Locate the cell with the specified text and output its [x, y] center coordinate. 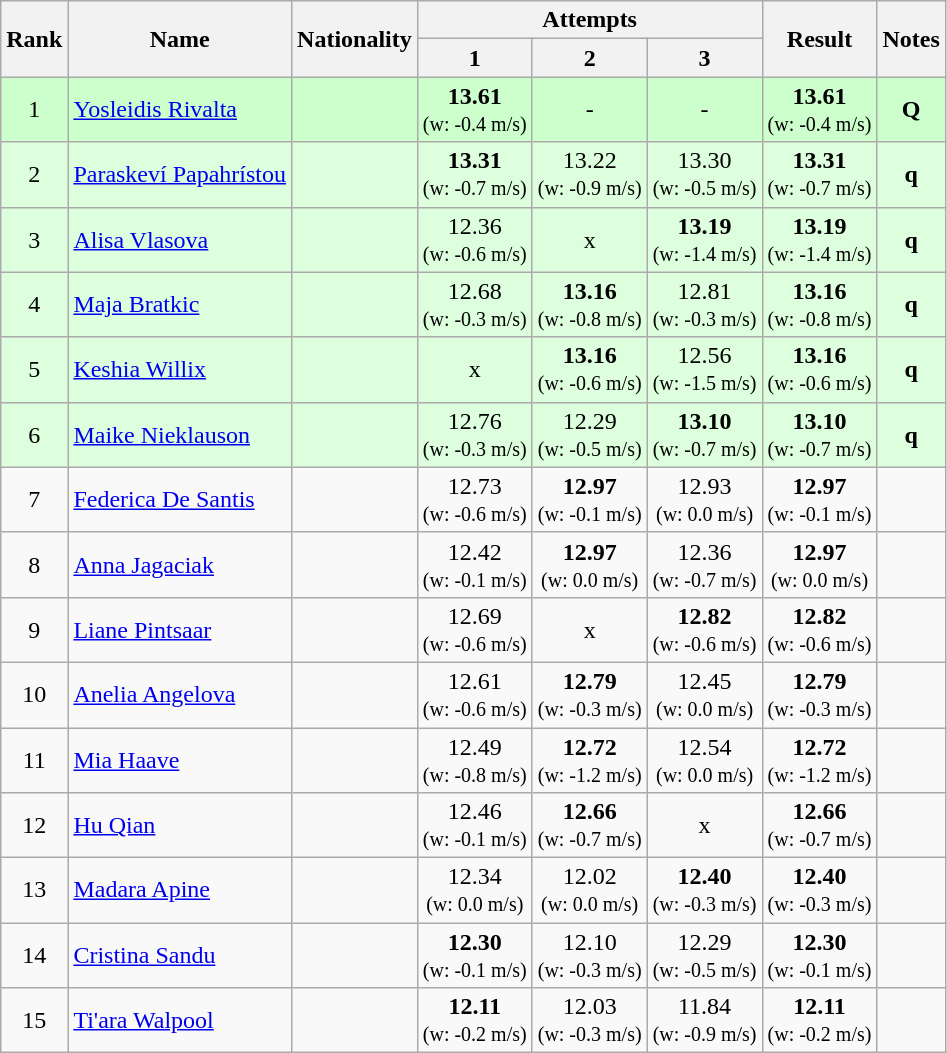
13.16(w: -0.8 m/s) [590, 304]
13.61 (w: -0.4 m/s) [820, 110]
12.54(w: 0.0 m/s) [704, 760]
15 [34, 1020]
12 [34, 826]
12.82 (w: -0.6 m/s) [820, 630]
Hu Qian [180, 826]
5 [34, 370]
Q [911, 110]
12.46(w: -0.1 m/s) [474, 826]
Result [820, 39]
7 [34, 500]
4 [34, 304]
Anelia Angelova [180, 694]
6 [34, 434]
11 [34, 760]
12.36(w: -0.7 m/s) [704, 564]
12.10(w: -0.3 m/s) [590, 956]
10 [34, 694]
Federica De Santis [180, 500]
12.73(w: -0.6 m/s) [474, 500]
13 [34, 890]
Ti'ara Walpool [180, 1020]
13.16(w: -0.6 m/s) [590, 370]
9 [34, 630]
13.10 (w: -0.7 m/s) [820, 434]
Name [180, 39]
12.30(w: -0.1 m/s) [474, 956]
Rank [34, 39]
12.03(w: -0.3 m/s) [590, 1020]
12.02(w: 0.0 m/s) [590, 890]
Notes [911, 39]
12.81(w: -0.3 m/s) [704, 304]
Alisa Vlasova [180, 240]
13.10(w: -0.7 m/s) [704, 434]
Maja Bratkic [180, 304]
13.16 (w: -0.6 m/s) [820, 370]
13.16 (w: -0.8 m/s) [820, 304]
12.97 (w: 0.0 m/s) [820, 564]
Liane Pintsaar [180, 630]
13.61(w: -0.4 m/s) [474, 110]
12.97(w: -0.1 m/s) [590, 500]
12.66(w: -0.7 m/s) [590, 826]
12.34(w: 0.0 m/s) [474, 890]
11.84(w: -0.9 m/s) [704, 1020]
Mia Haave [180, 760]
8 [34, 564]
13.31 (w: -0.7 m/s) [820, 174]
13.31(w: -0.7 m/s) [474, 174]
12.72 (w: -1.2 m/s) [820, 760]
14 [34, 956]
13.19 (w: -1.4 m/s) [820, 240]
Attempts [590, 20]
12.45(w: 0.0 m/s) [704, 694]
12.56(w: -1.5 m/s) [704, 370]
12.40 (w: -0.3 m/s) [820, 890]
12.76(w: -0.3 m/s) [474, 434]
12.61(w: -0.6 m/s) [474, 694]
12.72(w: -1.2 m/s) [590, 760]
13.22(w: -0.9 m/s) [590, 174]
13.30(w: -0.5 m/s) [704, 174]
12.82(w: -0.6 m/s) [704, 630]
12.93(w: 0.0 m/s) [704, 500]
Keshia Willix [180, 370]
Nationality [355, 39]
Cristina Sandu [180, 956]
12.30 (w: -0.1 m/s) [820, 956]
Madara Apine [180, 890]
12.69(w: -0.6 m/s) [474, 630]
12.97(w: 0.0 m/s) [590, 564]
12.11(w: -0.2 m/s) [474, 1020]
Paraskeví Papahrístou [180, 174]
Anna Jagaciak [180, 564]
12.49(w: -0.8 m/s) [474, 760]
12.40(w: -0.3 m/s) [704, 890]
12.79(w: -0.3 m/s) [590, 694]
Yosleidis Rivalta [180, 110]
12.79 (w: -0.3 m/s) [820, 694]
12.42(w: -0.1 m/s) [474, 564]
12.11 (w: -0.2 m/s) [820, 1020]
12.36(w: -0.6 m/s) [474, 240]
12.66 (w: -0.7 m/s) [820, 826]
13.19(w: -1.4 m/s) [704, 240]
12.68(w: -0.3 m/s) [474, 304]
12.97 (w: -0.1 m/s) [820, 500]
Maike Nieklauson [180, 434]
